Search for the cell housing the specified text and yield its [X, Y] center coordinate. 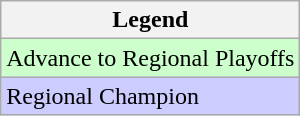
Legend [150, 20]
Advance to Regional Playoffs [150, 58]
Regional Champion [150, 96]
